Locate the cell with the specified text and output its (x, y) center coordinate. 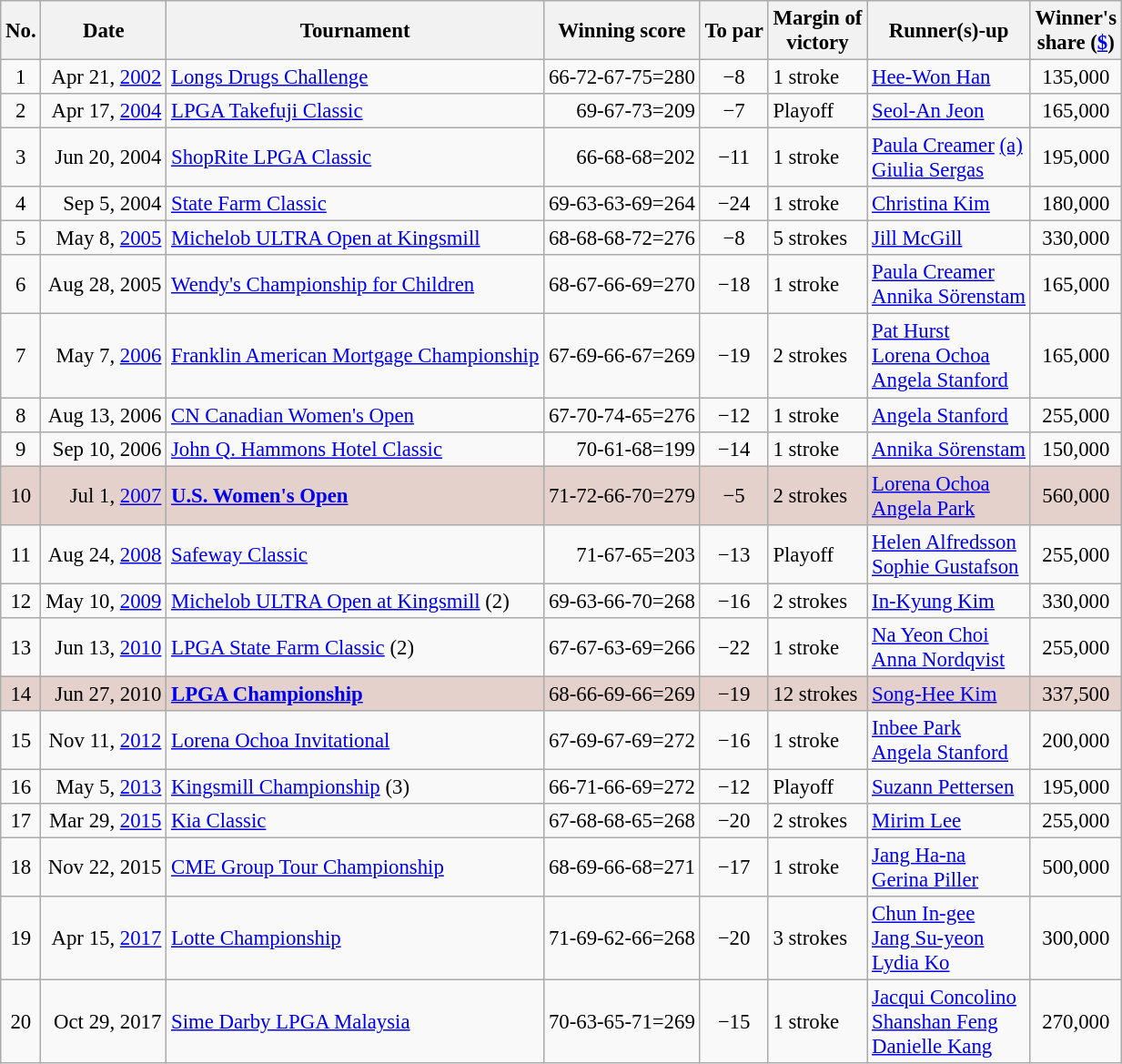
Jun 13, 2010 (104, 648)
Seol-An Jeon (949, 111)
200,000 (1076, 741)
−17 (733, 868)
May 7, 2006 (104, 356)
13 (21, 648)
66-72-67-75=280 (622, 77)
Aug 28, 2005 (104, 284)
9 (21, 449)
State Farm Classic (355, 204)
Pat Hurst Lorena Ochoa Angela Stanford (949, 356)
Paula Creamer Annika Sörenstam (949, 284)
Annika Sörenstam (949, 449)
Jun 20, 2004 (104, 158)
−5 (733, 495)
Franklin American Mortgage Championship (355, 356)
69-67-73=209 (622, 111)
To par (733, 31)
8 (21, 415)
May 5, 2013 (104, 786)
Angela Stanford (949, 415)
18 (21, 868)
300,000 (1076, 938)
−15 (733, 1022)
3 strokes (817, 938)
500,000 (1076, 868)
Wendy's Championship for Children (355, 284)
Oct 29, 2017 (104, 1022)
Suzann Pettersen (949, 786)
Nov 22, 2015 (104, 868)
66-71-66-69=272 (622, 786)
4 (21, 204)
2 (21, 111)
Michelob ULTRA Open at Kingsmill (2) (355, 601)
180,000 (1076, 204)
Chun In-gee Jang Su-yeon Lydia Ko (949, 938)
3 (21, 158)
Inbee Park Angela Stanford (949, 741)
LPGA Championship (355, 694)
560,000 (1076, 495)
Longs Drugs Challenge (355, 77)
67-68-68-65=268 (622, 821)
Winning score (622, 31)
May 10, 2009 (104, 601)
67-70-74-65=276 (622, 415)
5 strokes (817, 238)
Jun 27, 2010 (104, 694)
John Q. Hammons Hotel Classic (355, 449)
69-63-63-69=264 (622, 204)
Hee-Won Han (949, 77)
Nov 11, 2012 (104, 741)
−14 (733, 449)
Kia Classic (355, 821)
Lorena Ochoa Invitational (355, 741)
70-63-65-71=269 (622, 1022)
Sime Darby LPGA Malaysia (355, 1022)
19 (21, 938)
71-72-66-70=279 (622, 495)
Paula Creamer (a) Giulia Sergas (949, 158)
68-69-66-68=271 (622, 868)
In-Kyung Kim (949, 601)
14 (21, 694)
68-67-66-69=270 (622, 284)
Lotte Championship (355, 938)
71-67-65=203 (622, 553)
5 (21, 238)
Winner'sshare ($) (1076, 31)
Lorena Ochoa Angela Park (949, 495)
Jacqui Concolino Shanshan Feng Danielle Kang (949, 1022)
70-61-68=199 (622, 449)
Date (104, 31)
16 (21, 786)
Sep 10, 2006 (104, 449)
CME Group Tour Championship (355, 868)
−7 (733, 111)
Helen Alfredsson Sophie Gustafson (949, 553)
LPGA State Farm Classic (2) (355, 648)
67-69-66-67=269 (622, 356)
Mar 29, 2015 (104, 821)
270,000 (1076, 1022)
Christina Kim (949, 204)
Safeway Classic (355, 553)
LPGA Takefuji Classic (355, 111)
Kingsmill Championship (3) (355, 786)
12 strokes (817, 694)
67-67-63-69=266 (622, 648)
Jul 1, 2007 (104, 495)
Jill McGill (949, 238)
−18 (733, 284)
11 (21, 553)
Song-Hee Kim (949, 694)
No. (21, 31)
Margin ofvictory (817, 31)
337,500 (1076, 694)
−11 (733, 158)
69-63-66-70=268 (622, 601)
Sep 5, 2004 (104, 204)
Mirim Lee (949, 821)
−13 (733, 553)
Aug 24, 2008 (104, 553)
6 (21, 284)
Michelob ULTRA Open at Kingsmill (355, 238)
Apr 21, 2002 (104, 77)
−24 (733, 204)
CN Canadian Women's Open (355, 415)
150,000 (1076, 449)
17 (21, 821)
−22 (733, 648)
Apr 15, 2017 (104, 938)
135,000 (1076, 77)
68-66-69-66=269 (622, 694)
12 (21, 601)
Aug 13, 2006 (104, 415)
Apr 17, 2004 (104, 111)
Tournament (355, 31)
67-69-67-69=272 (622, 741)
ShopRite LPGA Classic (355, 158)
Na Yeon Choi Anna Nordqvist (949, 648)
1 (21, 77)
10 (21, 495)
U.S. Women's Open (355, 495)
66-68-68=202 (622, 158)
20 (21, 1022)
7 (21, 356)
Runner(s)-up (949, 31)
May 8, 2005 (104, 238)
15 (21, 741)
Jang Ha-na Gerina Piller (949, 868)
68-68-68-72=276 (622, 238)
71-69-62-66=268 (622, 938)
